Locate the cell with the specified text and output its (x, y) center coordinate. 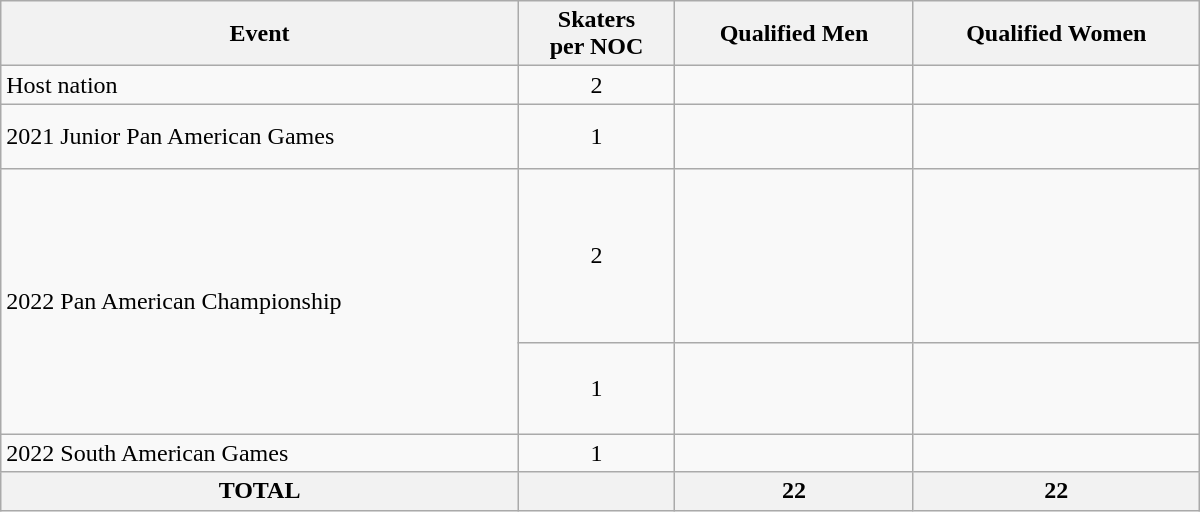
Host nation (260, 85)
2022 Pan American Championship (260, 302)
2021 Junior Pan American Games (260, 136)
TOTAL (260, 491)
Qualified Men (794, 34)
Qualified Women (1056, 34)
Skaters per NOC (596, 34)
Event (260, 34)
2022 South American Games (260, 453)
